Locate the cell with the specified text and output its (X, Y) center coordinate. 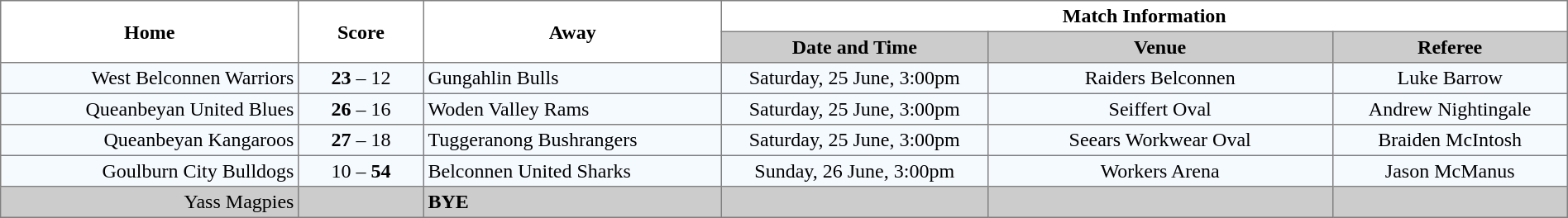
23 – 12 (361, 78)
Venue (1159, 47)
Home (150, 31)
Andrew Nightingale (1450, 109)
Seears Workwear Oval (1159, 140)
Workers Arena (1159, 171)
BYE (572, 202)
Queanbeyan United Blues (150, 109)
27 – 18 (361, 140)
Raiders Belconnen (1159, 78)
Braiden McIntosh (1450, 140)
Jason McManus (1450, 171)
Sunday, 26 June, 3:00pm (854, 171)
Tuggeranong Bushrangers (572, 140)
10 – 54 (361, 171)
Score (361, 31)
26 – 16 (361, 109)
Yass Magpies (150, 202)
West Belconnen Warriors (150, 78)
Belconnen United Sharks (572, 171)
Away (572, 31)
Woden Valley Rams (572, 109)
Queanbeyan Kangaroos (150, 140)
Seiffert Oval (1159, 109)
Referee (1450, 47)
Date and Time (854, 47)
Luke Barrow (1450, 78)
Gungahlin Bulls (572, 78)
Goulburn City Bulldogs (150, 171)
Match Information (1145, 17)
